Detect which cell encompasses the target text, then output its [x, y] center coordinate. 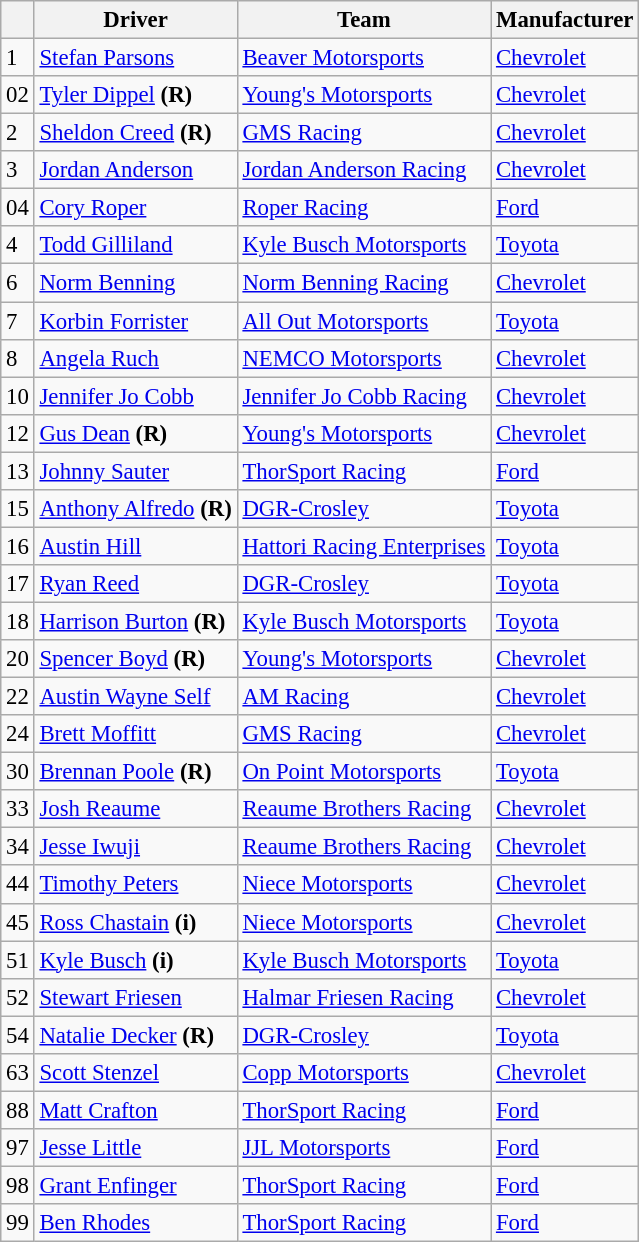
Halmar Friesen Racing [364, 997]
Grant Enfinger [136, 1185]
Kyle Busch (i) [136, 960]
Ryan Reed [136, 584]
Anthony Alfredo (R) [136, 509]
22 [18, 697]
02 [18, 95]
Roper Racing [364, 208]
63 [18, 1073]
JJL Motorsports [364, 1148]
Natalie Decker (R) [136, 1035]
97 [18, 1148]
Stewart Friesen [136, 997]
2 [18, 133]
24 [18, 734]
Hattori Racing Enterprises [364, 546]
4 [18, 245]
Josh Reaume [136, 809]
51 [18, 960]
Brett Moffitt [136, 734]
13 [18, 471]
34 [18, 847]
Copp Motorsports [364, 1073]
10 [18, 396]
Beaver Motorsports [364, 58]
Driver [136, 20]
Austin Wayne Self [136, 697]
Spencer Boyd (R) [136, 659]
Jennifer Jo Cobb [136, 396]
Matt Crafton [136, 1110]
Stefan Parsons [136, 58]
Angela Ruch [136, 358]
1 [18, 58]
98 [18, 1185]
Jordan Anderson [136, 170]
Norm Benning Racing [364, 283]
7 [18, 321]
Team [364, 20]
8 [18, 358]
12 [18, 433]
54 [18, 1035]
Johnny Sauter [136, 471]
All Out Motorsports [364, 321]
Ross Chastain (i) [136, 922]
Cory Roper [136, 208]
Brennan Poole (R) [136, 772]
Tyler Dippel (R) [136, 95]
30 [18, 772]
3 [18, 170]
Harrison Burton (R) [136, 621]
AM Racing [364, 697]
16 [18, 546]
17 [18, 584]
15 [18, 509]
Ben Rhodes [136, 1223]
88 [18, 1110]
NEMCO Motorsports [364, 358]
6 [18, 283]
18 [18, 621]
Norm Benning [136, 283]
04 [18, 208]
Austin Hill [136, 546]
Jennifer Jo Cobb Racing [364, 396]
Scott Stenzel [136, 1073]
Todd Gilliland [136, 245]
On Point Motorsports [364, 772]
Sheldon Creed (R) [136, 133]
99 [18, 1223]
45 [18, 922]
Jordan Anderson Racing [364, 170]
Timothy Peters [136, 885]
Gus Dean (R) [136, 433]
33 [18, 809]
Jesse Iwuji [136, 847]
20 [18, 659]
52 [18, 997]
Jesse Little [136, 1148]
Korbin Forrister [136, 321]
44 [18, 885]
Manufacturer [565, 20]
